Identify which cell holds the provided text, then report its (X, Y) central coordinate. 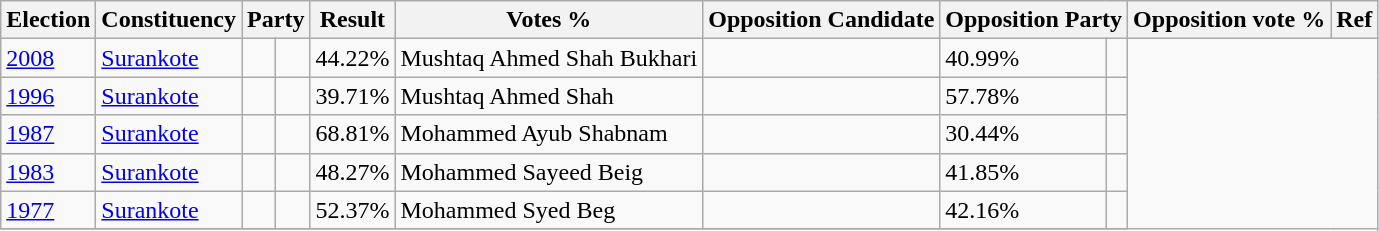
Mohammed Sayeed Beig (549, 172)
42.16% (1023, 210)
Mohammed Syed Beg (549, 210)
Mushtaq Ahmed Shah (549, 96)
48.27% (352, 172)
1987 (48, 134)
Opposition Party (1034, 20)
30.44% (1023, 134)
39.71% (352, 96)
Votes % (549, 20)
2008 (48, 58)
1996 (48, 96)
1977 (48, 210)
57.78% (1023, 96)
68.81% (352, 134)
Party (276, 20)
Result (352, 20)
Mohammed Ayub Shabnam (549, 134)
40.99% (1023, 58)
1983 (48, 172)
Ref (1354, 20)
Opposition Candidate (822, 20)
Constituency (169, 20)
Opposition vote % (1230, 20)
44.22% (352, 58)
Mushtaq Ahmed Shah Bukhari (549, 58)
52.37% (352, 210)
Election (48, 20)
41.85% (1023, 172)
